Extract the (X, Y) coordinate from the center of the cell holding the provided text.  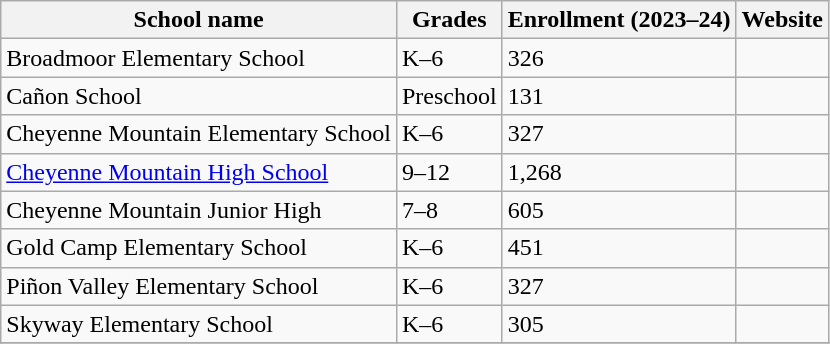
Piñon Valley Elementary School (199, 286)
7–8 (449, 210)
326 (619, 58)
Skyway Elementary School (199, 324)
9–12 (449, 172)
Cheyenne Mountain Elementary School (199, 134)
131 (619, 96)
Gold Camp Elementary School (199, 248)
School name (199, 20)
305 (619, 324)
1,268 (619, 172)
Cheyenne Mountain Junior High (199, 210)
Enrollment (2023–24) (619, 20)
Cañon School (199, 96)
Cheyenne Mountain High School (199, 172)
451 (619, 248)
Grades (449, 20)
Website (782, 20)
Broadmoor Elementary School (199, 58)
Preschool (449, 96)
605 (619, 210)
